Pinpoint the cell where the given text exists, returning its [x, y] midpoint coordinate. 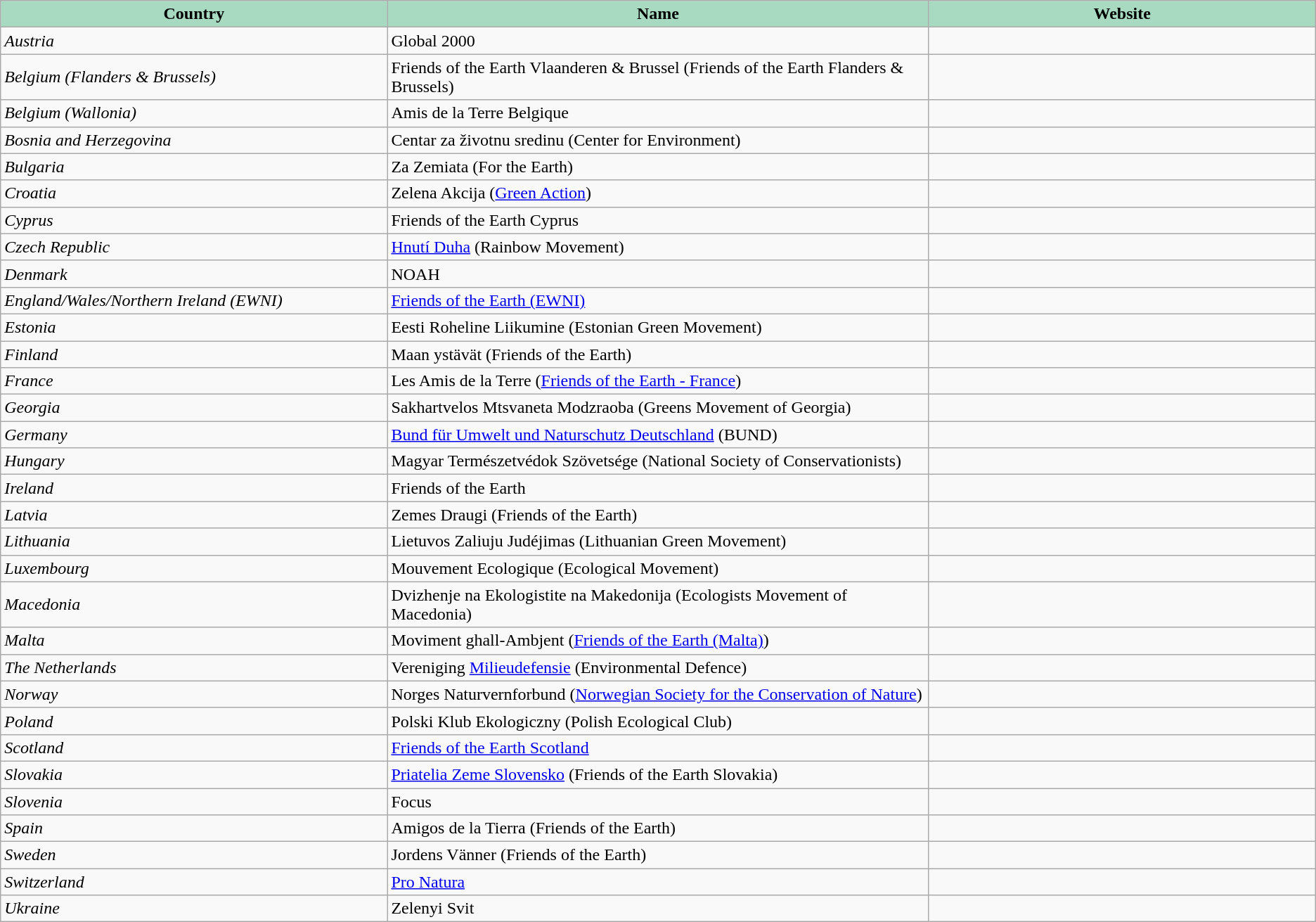
Switzerland [194, 882]
Friends of the Earth Scotland [658, 748]
Slovakia [194, 774]
Vereniging Milieudefensie (Environmental Defence) [658, 667]
Estonia [194, 327]
Czech Republic [194, 247]
Poland [194, 721]
Friends of the Earth [658, 488]
Norges Naturvernforbund (Norwegian Society for the Conservation of Nature) [658, 694]
Website [1122, 14]
France [194, 381]
Zelena Akcija (Green Action) [658, 193]
Malta [194, 641]
Amis de la Terre Belgique [658, 113]
Latvia [194, 515]
Scotland [194, 748]
Sakhartvelos Mtsvaneta Modzraoba (Greens Movement of Georgia) [658, 408]
Friends of the Earth (EWNI) [658, 300]
Pro Natura [658, 882]
Maan ystävät (Friends of the Earth) [658, 354]
Spain [194, 828]
Les Amis de la Terre (Friends of the Earth - France) [658, 381]
England/Wales/Northern Ireland (EWNI) [194, 300]
Zelenyi Svit [658, 909]
Lithuania [194, 542]
Magyar Természetvédok Szövetsége (National Society of Conservationists) [658, 461]
Country [194, 14]
Polski Klub Ekologiczny (Polish Ecological Club) [658, 721]
NOAH [658, 274]
Bund für Umwelt und Naturschutz Deutschland (BUND) [658, 435]
Friends of the Earth Cyprus [658, 220]
Macedonia [194, 605]
Ireland [194, 488]
Priatelia Zeme Slovensko (Friends of the Earth Slovakia) [658, 774]
Jordens Vänner (Friends of the Earth) [658, 855]
Za Zemiata (For the Earth) [658, 167]
Finland [194, 354]
Austria [194, 41]
Denmark [194, 274]
Luxembourg [194, 568]
Germany [194, 435]
Eesti Roheline Liikumine (Estonian Green Movement) [658, 327]
Hungary [194, 461]
Slovenia [194, 801]
Name [658, 14]
Belgium (Flanders & Brussels) [194, 77]
Global 2000 [658, 41]
The Netherlands [194, 667]
Lietuvos Zaliuju Judéjimas (Lithuanian Green Movement) [658, 542]
Mouvement Ecologique (Ecological Movement) [658, 568]
Ukraine [194, 909]
Bosnia and Herzegovina [194, 140]
Moviment ghall-Ambjent (Friends of the Earth (Malta)) [658, 641]
Dvizhenje na Ekologistite na Makedonija (Ecologists Movement of Macedonia) [658, 605]
Friends of the Earth Vlaanderen & Brussel (Friends of the Earth Flanders & Brussels) [658, 77]
Bulgaria [194, 167]
Norway [194, 694]
Zemes Draugi (Friends of the Earth) [658, 515]
Focus [658, 801]
Belgium (Wallonia) [194, 113]
Amigos de la Tierra (Friends of the Earth) [658, 828]
Centar za životnu sredinu (Center for Environment) [658, 140]
Cyprus [194, 220]
Sweden [194, 855]
Croatia [194, 193]
Hnutí Duha (Rainbow Movement) [658, 247]
Georgia [194, 408]
